Identify which cell holds the provided text, then report its (X, Y) central coordinate. 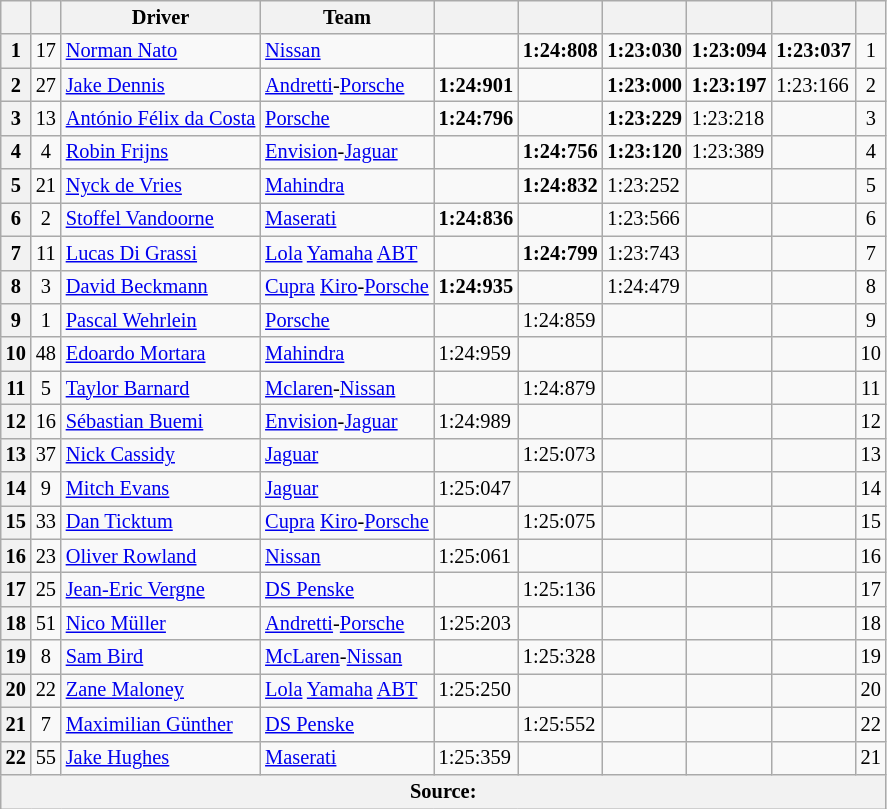
25 (46, 589)
1:24:479 (644, 287)
48 (46, 354)
Maximilian Günther (160, 724)
David Beckmann (160, 287)
1:23:218 (729, 118)
Oliver Rowland (160, 556)
Taylor Barnard (160, 388)
Mitch Evans (160, 489)
1:24:832 (560, 186)
Sam Bird (160, 657)
Nyck de Vries (160, 186)
Lucas Di Grassi (160, 253)
Robin Frijns (160, 152)
51 (46, 623)
1:25:328 (560, 657)
Nick Cassidy (160, 455)
Jake Dennis (160, 85)
1:25:359 (476, 758)
1:24:808 (560, 51)
1:23:197 (729, 85)
1:24:836 (476, 219)
Norman Nato (160, 51)
1:23:037 (813, 51)
Zane Maloney (160, 690)
1:25:136 (560, 589)
Stoffel Vandoorne (160, 219)
1:24:859 (560, 320)
1:24:796 (476, 118)
1:24:901 (476, 85)
Dan Ticktum (160, 522)
1:25:047 (476, 489)
23 (46, 556)
1:24:959 (476, 354)
1:23:120 (644, 152)
1:23:094 (729, 51)
Source: (444, 791)
1:24:799 (560, 253)
37 (46, 455)
1:23:000 (644, 85)
1:25:061 (476, 556)
Mclaren-Nissan (346, 388)
27 (46, 85)
1:23:389 (729, 152)
Jake Hughes (160, 758)
Driver (160, 17)
1:25:552 (560, 724)
1:24:879 (560, 388)
1:23:166 (813, 85)
Jean-Eric Vergne (160, 589)
Sébastian Buemi (160, 421)
1:24:756 (560, 152)
McLaren-Nissan (346, 657)
1:23:743 (644, 253)
1:24:989 (476, 421)
Team (346, 17)
António Félix da Costa (160, 118)
1:25:250 (476, 690)
1:23:252 (644, 186)
1:23:030 (644, 51)
1:23:566 (644, 219)
Pascal Wehrlein (160, 320)
1:25:075 (560, 522)
1:24:935 (476, 287)
1:25:073 (560, 455)
33 (46, 522)
1:25:203 (476, 623)
1:23:229 (644, 118)
Nico Müller (160, 623)
55 (46, 758)
Edoardo Mortara (160, 354)
